Find where the given text appears and provide that cell's center as (X, Y) coordinate. 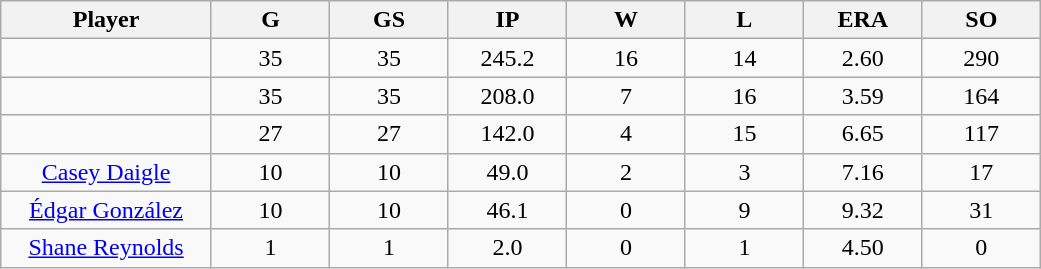
7.16 (863, 172)
IP (507, 20)
ERA (863, 20)
9.32 (863, 210)
SO (982, 20)
9 (744, 210)
2.60 (863, 58)
2.0 (507, 248)
46.1 (507, 210)
208.0 (507, 96)
G (270, 20)
6.65 (863, 134)
164 (982, 96)
Shane Reynolds (106, 248)
15 (744, 134)
Édgar González (106, 210)
3.59 (863, 96)
Player (106, 20)
2 (626, 172)
7 (626, 96)
14 (744, 58)
31 (982, 210)
4.50 (863, 248)
Casey Daigle (106, 172)
117 (982, 134)
W (626, 20)
17 (982, 172)
L (744, 20)
4 (626, 134)
GS (389, 20)
49.0 (507, 172)
3 (744, 172)
290 (982, 58)
245.2 (507, 58)
142.0 (507, 134)
